Find where the given text appears and provide that cell's center as (X, Y) coordinate. 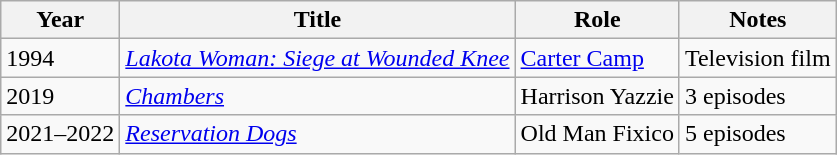
Year (60, 20)
2019 (60, 96)
3 episodes (758, 96)
Chambers (318, 96)
Carter Camp (597, 58)
Harrison Yazzie (597, 96)
5 episodes (758, 134)
Old Man Fixico (597, 134)
Television film (758, 58)
1994 (60, 58)
Reservation Dogs (318, 134)
Notes (758, 20)
Role (597, 20)
2021–2022 (60, 134)
Lakota Woman: Siege at Wounded Knee (318, 58)
Title (318, 20)
